Capture the cell that displays the provided text and extract its (x, y) central coordinate. 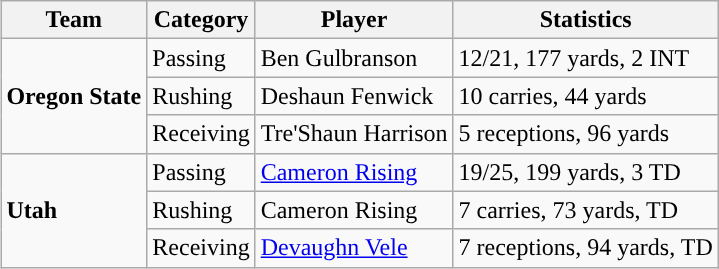
Category (201, 20)
10 carries, 44 yards (586, 96)
7 receptions, 94 yards, TD (586, 248)
Utah (74, 210)
12/21, 177 yards, 2 INT (586, 58)
Team (74, 20)
Ben Gulbranson (354, 58)
Statistics (586, 20)
7 carries, 73 yards, TD (586, 210)
5 receptions, 96 yards (586, 134)
Tre'Shaun Harrison (354, 134)
Deshaun Fenwick (354, 96)
Player (354, 20)
Oregon State (74, 96)
19/25, 199 yards, 3 TD (586, 172)
Devaughn Vele (354, 248)
